From the cell containing the given text, extract its center point as (X, Y) coordinate. 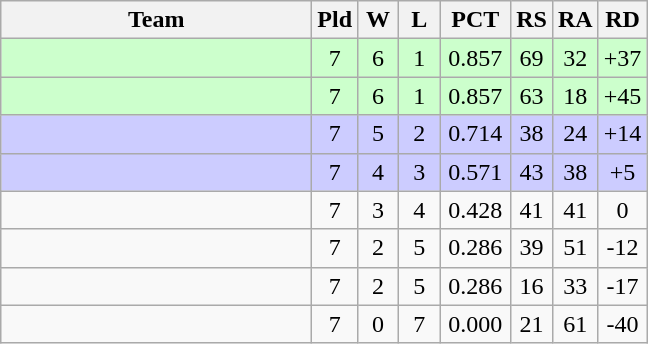
0.000 (476, 324)
18 (575, 96)
W (378, 20)
RD (622, 20)
16 (532, 286)
Pld (335, 20)
RS (532, 20)
0.714 (476, 134)
63 (532, 96)
+45 (622, 96)
+37 (622, 58)
Team (156, 20)
24 (575, 134)
0.571 (476, 172)
PCT (476, 20)
RA (575, 20)
21 (532, 324)
61 (575, 324)
-40 (622, 324)
+5 (622, 172)
51 (575, 248)
-12 (622, 248)
39 (532, 248)
+14 (622, 134)
33 (575, 286)
-17 (622, 286)
0.428 (476, 210)
69 (532, 58)
L (420, 20)
32 (575, 58)
43 (532, 172)
